From the cell containing the given text, extract its center point as [X, Y] coordinate. 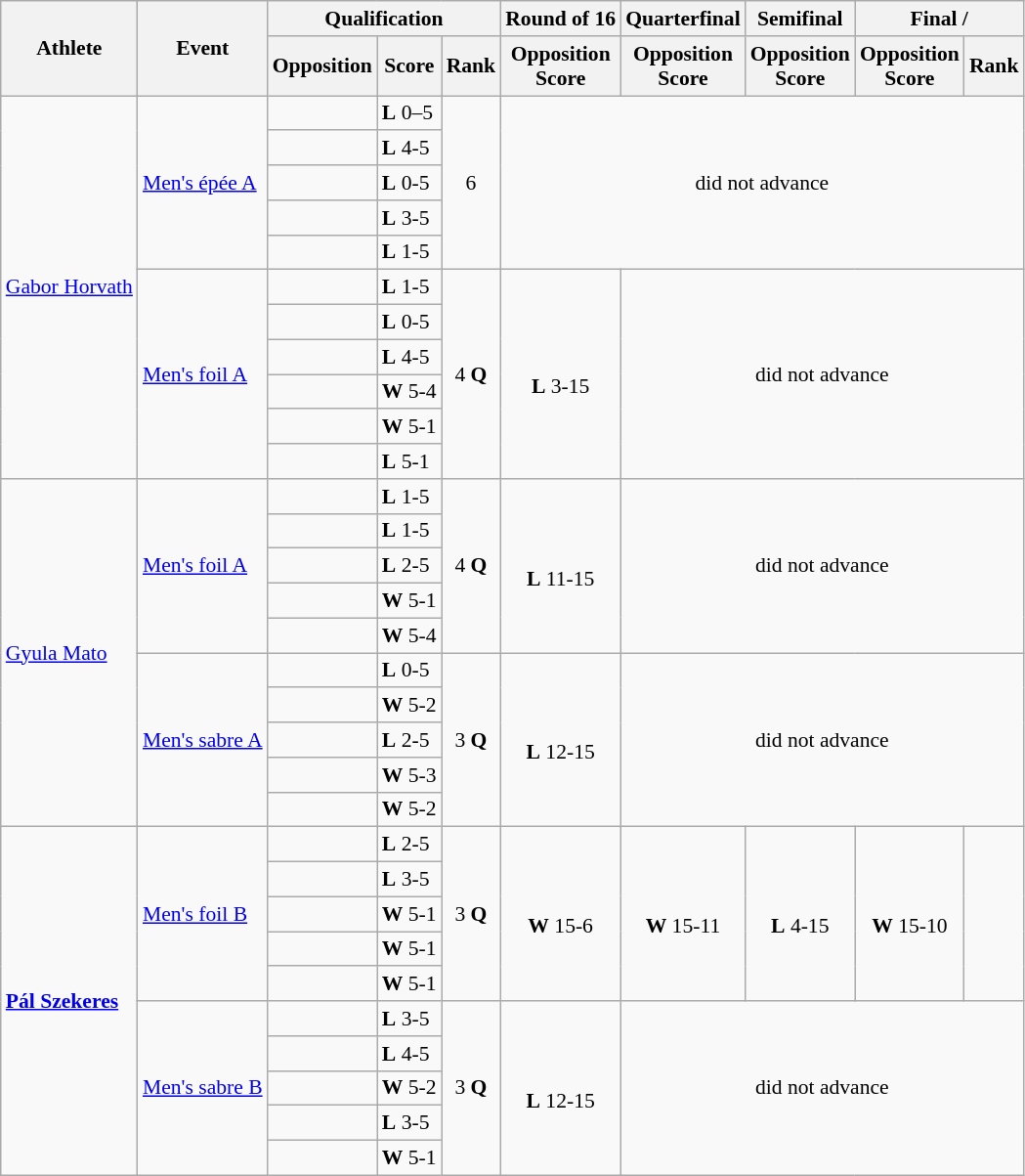
Semifinal [800, 19]
Men's épée A [203, 183]
L 0–5 [409, 113]
Quarterfinal [683, 19]
L 11-15 [561, 566]
L 3-15 [561, 374]
Final / [940, 19]
Men's foil B [203, 914]
W 5-3 [409, 775]
L 5-1 [409, 461]
Round of 16 [561, 19]
Gyula Mato [69, 653]
W 15-10 [910, 914]
6 [471, 183]
Opposition [322, 66]
Qualification [385, 19]
Men's sabre A [203, 740]
W 15-11 [683, 914]
Pál Szekeres [69, 1001]
Gabor Horvath [69, 287]
W 15-6 [561, 914]
Score [409, 66]
L 4-15 [800, 914]
Athlete [69, 49]
Men's sabre B [203, 1088]
Event [203, 49]
